Find where the given text appears and provide that cell's center as [X, Y] coordinate. 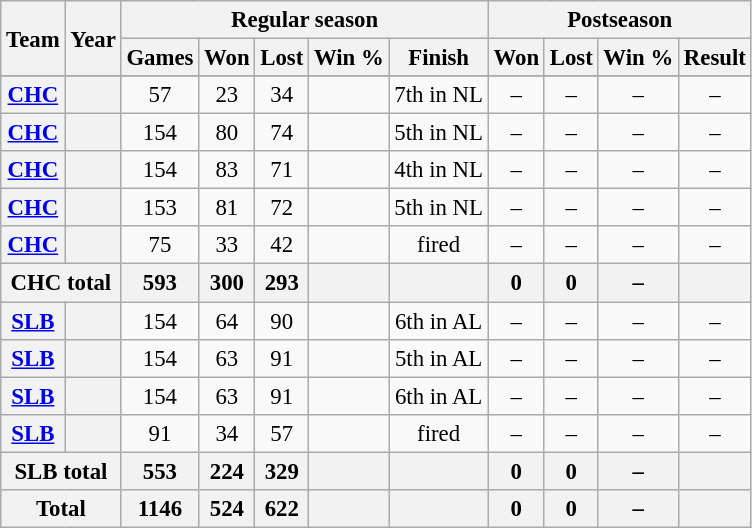
83 [227, 170]
75 [160, 245]
72 [282, 208]
Postseason [620, 20]
329 [282, 471]
33 [227, 245]
23 [227, 95]
Year [93, 38]
80 [227, 133]
293 [282, 283]
5th in AL [438, 358]
524 [227, 509]
71 [282, 170]
224 [227, 471]
90 [282, 321]
4th in NL [438, 170]
622 [282, 509]
153 [160, 208]
553 [160, 471]
CHC total [61, 283]
Regular season [304, 20]
7th in NL [438, 95]
Result [716, 58]
Games [160, 58]
SLB total [61, 471]
593 [160, 283]
42 [282, 245]
1146 [160, 509]
Finish [438, 58]
300 [227, 283]
81 [227, 208]
Team [33, 38]
Total [61, 509]
74 [282, 133]
64 [227, 321]
